Return (X, Y) of the center of cell containing provided text 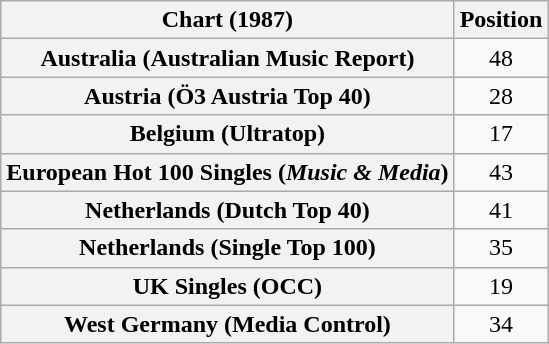
Austria (Ö3 Austria Top 40) (228, 96)
Position (501, 20)
35 (501, 248)
Netherlands (Single Top 100) (228, 248)
34 (501, 324)
41 (501, 210)
West Germany (Media Control) (228, 324)
43 (501, 172)
Australia (Australian Music Report) (228, 58)
17 (501, 134)
European Hot 100 Singles (Music & Media) (228, 172)
28 (501, 96)
48 (501, 58)
UK Singles (OCC) (228, 286)
Chart (1987) (228, 20)
Belgium (Ultratop) (228, 134)
19 (501, 286)
Netherlands (Dutch Top 40) (228, 210)
